Determine the (X, Y) coordinate at the center of the cell enclosing the given text.  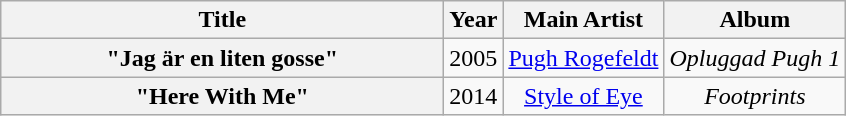
Pugh Rogefeldt (584, 58)
Main Artist (584, 20)
Opluggad Pugh 1 (755, 58)
Style of Eye (584, 96)
Album (755, 20)
2005 (474, 58)
"Jag är en liten gosse" (222, 58)
"Here With Me" (222, 96)
Year (474, 20)
Title (222, 20)
2014 (474, 96)
Footprints (755, 96)
